Search for the cell housing the specified text and yield its [x, y] center coordinate. 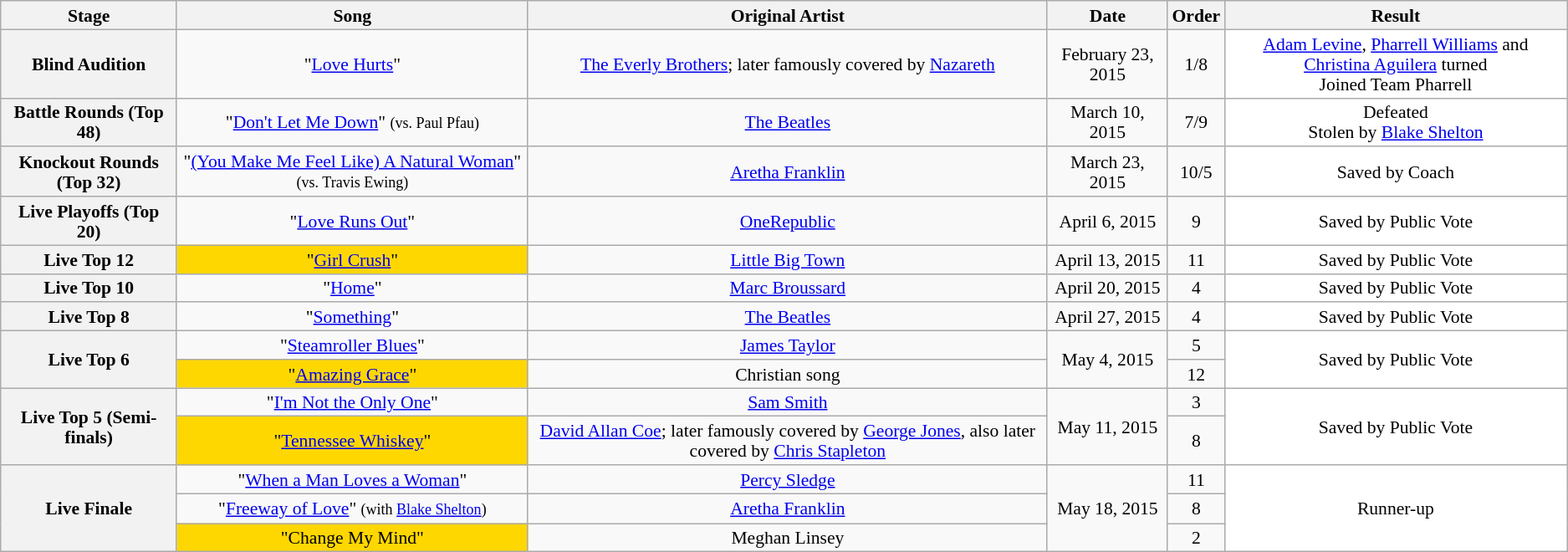
"Change My Mind" [352, 538]
April 13, 2015 [1107, 259]
Defeated Stolen by Blake Shelton [1396, 122]
Live Top 5 (Semi-finals) [89, 427]
Live Top 6 [89, 360]
February 23, 2015 [1107, 64]
May 18, 2015 [1107, 509]
9 [1196, 221]
Result [1396, 15]
Knockout Rounds (Top 32) [89, 172]
Date [1107, 15]
Song [352, 15]
12 [1196, 374]
"When a Man Loves a Woman" [352, 479]
Original Artist [788, 15]
March 10, 2015 [1107, 122]
Meghan Linsey [788, 538]
"Love Hurts" [352, 64]
Percy Sledge [788, 479]
Adam Levine, Pharrell Williams and Christina Aguilera turned Joined Team Pharrell [1396, 64]
"Amazing Grace" [352, 374]
Live Top 10 [89, 288]
"Girl Crush" [352, 259]
Live Top 8 [89, 317]
"I'm Not the Only One" [352, 402]
"(You Make Me Feel Like) A Natural Woman" (vs. Travis Ewing) [352, 172]
Runner-up [1396, 509]
Stage [89, 15]
2 [1196, 538]
David Allan Coe; later famously covered by George Jones, also later covered by Chris Stapleton [788, 441]
10/5 [1196, 172]
March 23, 2015 [1107, 172]
5 [1196, 345]
Battle Rounds (Top 48) [89, 122]
Blind Audition [89, 64]
"Love Runs Out" [352, 221]
"Something" [352, 317]
Sam Smith [788, 402]
Marc Broussard [788, 288]
7/9 [1196, 122]
Live Top 12 [89, 259]
"Don't Let Me Down" (vs. Paul Pfau) [352, 122]
"Home" [352, 288]
OneRepublic [788, 221]
April 20, 2015 [1107, 288]
Little Big Town [788, 259]
Live Playoffs (Top 20) [89, 221]
May 11, 2015 [1107, 427]
April 6, 2015 [1107, 221]
Order [1196, 15]
Live Finale [89, 509]
May 4, 2015 [1107, 360]
"Freeway of Love" (with Blake Shelton) [352, 509]
"Steamroller Blues" [352, 345]
Saved by Coach [1396, 172]
April 27, 2015 [1107, 317]
James Taylor [788, 345]
"Tennessee Whiskey" [352, 441]
Christian song [788, 374]
The Everly Brothers; later famously covered by Nazareth [788, 64]
1/8 [1196, 64]
3 [1196, 402]
